Scan for the cell matching the given text and deliver its [X, Y] coordinate at center. 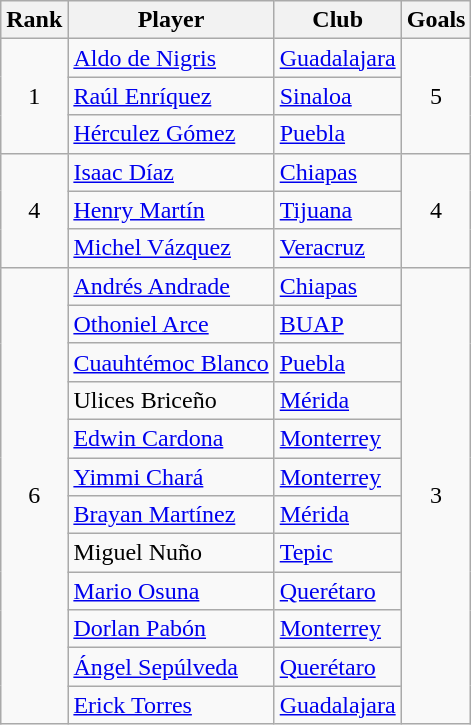
3 [436, 496]
Andrés Andrade [171, 286]
Raúl Enríquez [171, 96]
Erick Torres [171, 705]
Henry Martín [171, 210]
Veracruz [338, 248]
Aldo de Nigris [171, 58]
Cuauhtémoc Blanco [171, 362]
Yimmi Chará [171, 477]
Goals [436, 20]
Hérculez Gómez [171, 134]
Rank [34, 20]
Isaac Díaz [171, 172]
Player [171, 20]
Dorlan Pabón [171, 629]
5 [436, 96]
Club [338, 20]
Ángel Sepúlveda [171, 667]
Brayan Martínez [171, 515]
Othoniel Arce [171, 324]
Edwin Cardona [171, 438]
Miguel Nuño [171, 553]
BUAP [338, 324]
Sinaloa [338, 96]
6 [34, 496]
Tijuana [338, 210]
1 [34, 96]
Ulices Briceño [171, 400]
Tepic [338, 553]
Mario Osuna [171, 591]
Michel Vázquez [171, 248]
